From the cell containing the given text, extract its center point as (x, y) coordinate. 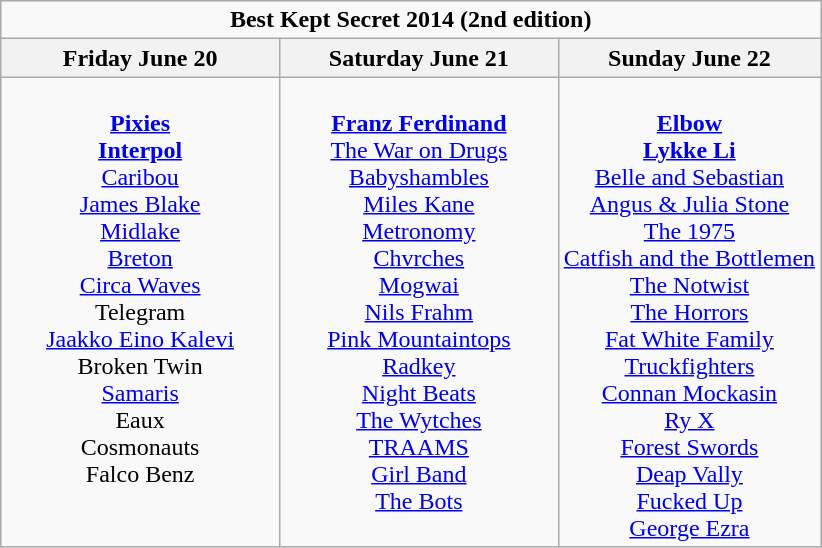
Pixies Interpol Caribou James Blake Midlake Breton Circa Waves Telegram Jaakko Eino Kalevi Broken Twin Samaris Eaux Cosmonauts Falco Benz (140, 312)
Friday June 20 (140, 58)
Sunday June 22 (689, 58)
Best Kept Secret 2014 (2nd edition) (411, 20)
Saturday June 21 (418, 58)
